Pinpoint the cell where the given text exists, returning its [X, Y] midpoint coordinate. 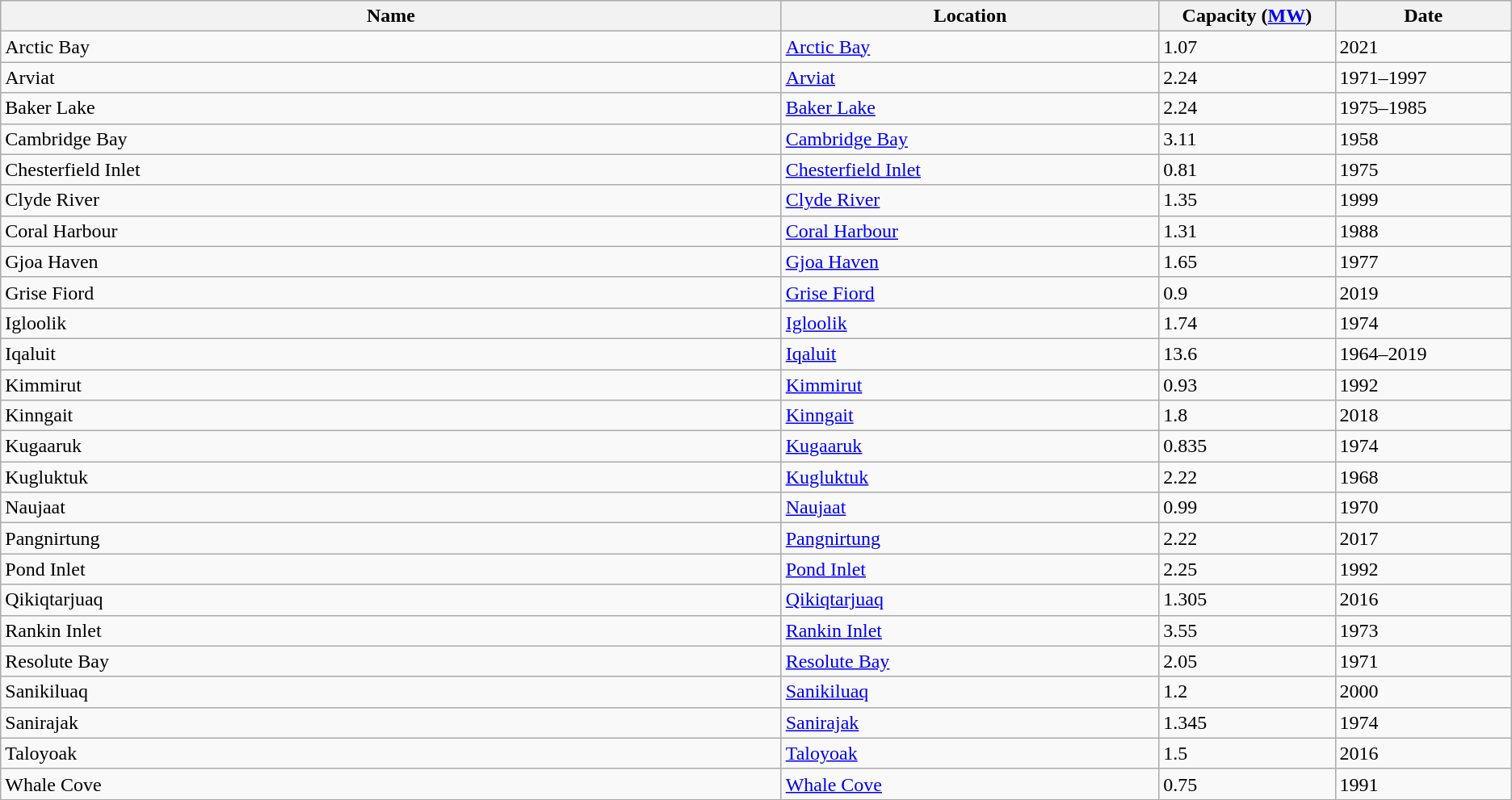
0.9 [1247, 292]
0.93 [1247, 385]
1999 [1423, 200]
1.31 [1247, 231]
1.74 [1247, 323]
2017 [1423, 538]
Location [970, 16]
1.35 [1247, 200]
1.8 [1247, 416]
0.835 [1247, 446]
1977 [1423, 262]
1971 [1423, 661]
0.81 [1247, 170]
1964–2019 [1423, 354]
1971–1997 [1423, 77]
1991 [1423, 784]
3.11 [1247, 139]
1975 [1423, 170]
3.55 [1247, 630]
13.6 [1247, 354]
1.305 [1247, 600]
2019 [1423, 292]
1988 [1423, 231]
2.05 [1247, 661]
Name [391, 16]
1968 [1423, 477]
1.07 [1247, 47]
Date [1423, 16]
1973 [1423, 630]
2.25 [1247, 569]
1958 [1423, 139]
2021 [1423, 47]
1.345 [1247, 723]
1975–1985 [1423, 108]
2000 [1423, 692]
1.2 [1247, 692]
Capacity (MW) [1247, 16]
0.75 [1247, 784]
1.65 [1247, 262]
2018 [1423, 416]
1970 [1423, 508]
0.99 [1247, 508]
1.5 [1247, 753]
